Determine the [X, Y] coordinate at the center of the cell enclosing the given text.  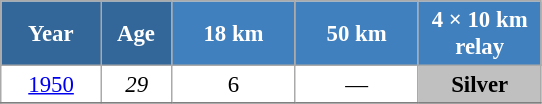
Age [136, 34]
Silver [480, 85]
— [356, 85]
18 km [234, 34]
4 × 10 km relay [480, 34]
1950 [52, 85]
50 km [356, 34]
29 [136, 85]
Year [52, 34]
6 [234, 85]
